Search for the cell housing the specified text and yield its [x, y] center coordinate. 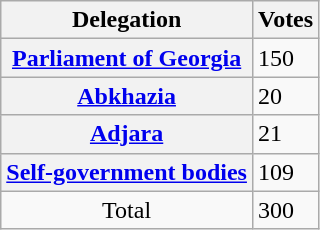
300 [285, 210]
Delegation [127, 20]
Parliament of Georgia [127, 58]
Adjara [127, 134]
Total [127, 210]
150 [285, 58]
21 [285, 134]
20 [285, 96]
Abkhazia [127, 96]
Votes [285, 20]
109 [285, 172]
Self-government bodies [127, 172]
